Provide the [x, y] coordinate of the cell's center where the given text is located.  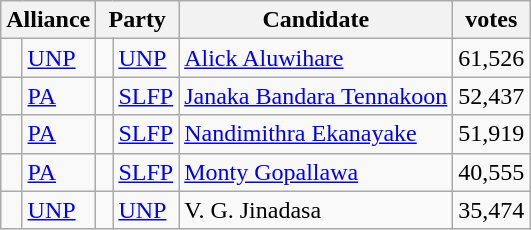
Janaka Bandara Tennakoon [316, 96]
votes [492, 20]
35,474 [492, 210]
Monty Gopallawa [316, 172]
51,919 [492, 134]
40,555 [492, 172]
52,437 [492, 96]
Alliance [48, 20]
Candidate [316, 20]
Alick Aluwihare [316, 58]
Nandimithra Ekanayake [316, 134]
61,526 [492, 58]
Party [138, 20]
V. G. Jinadasa [316, 210]
